Provide the [X, Y] coordinate of the cell's center where the given text is located.  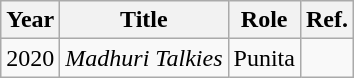
Role [264, 20]
Madhuri Talkies [144, 58]
Punita [264, 58]
Ref. [326, 20]
Title [144, 20]
2020 [30, 58]
Year [30, 20]
